Extract the (x, y) coordinate from the center of the cell holding the provided text.  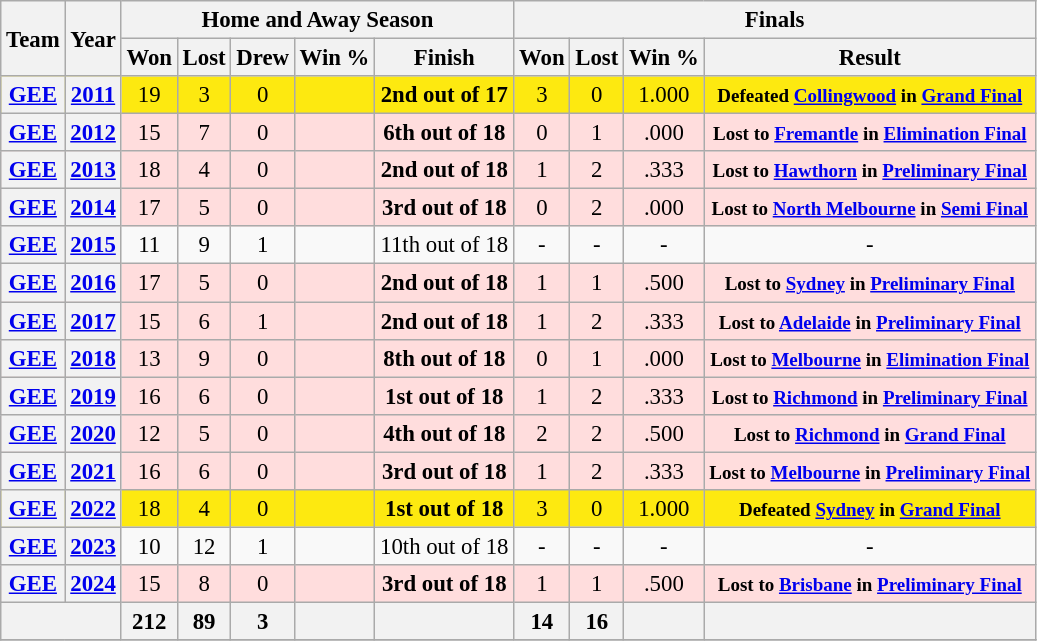
2021 (93, 471)
2nd out of 17 (444, 95)
Lost to Fremantle in Elimination Final (870, 133)
Lost to Hawthorn in Preliminary Final (870, 170)
Lost to Richmond in Grand Final (870, 433)
Result (870, 58)
Year (93, 38)
2012 (93, 133)
10 (149, 546)
13 (149, 358)
8th out of 18 (444, 358)
2016 (93, 283)
7 (204, 133)
2015 (93, 245)
2011 (93, 95)
Finals (775, 20)
Lost to Richmond in Preliminary Final (870, 396)
2017 (93, 321)
89 (204, 621)
2020 (93, 433)
Lost to Melbourne in Elimination Final (870, 358)
2013 (93, 170)
Lost to Brisbane in Preliminary Final (870, 584)
Lost to Melbourne in Preliminary Final (870, 471)
6th out of 18 (444, 133)
212 (149, 621)
Drew (262, 58)
Finish (444, 58)
4th out of 18 (444, 433)
2024 (93, 584)
8 (204, 584)
11th out of 18 (444, 245)
Defeated Sydney in Grand Final (870, 509)
10th out of 18 (444, 546)
Lost to Adelaide in Preliminary Final (870, 321)
Team (33, 38)
11 (149, 245)
14 (542, 621)
2019 (93, 396)
2014 (93, 208)
Defeated Collingwood in Grand Final (870, 95)
2022 (93, 509)
2023 (93, 546)
2018 (93, 358)
Lost to North Melbourne in Semi Final (870, 208)
Home and Away Season (318, 20)
19 (149, 95)
Lost to Sydney in Preliminary Final (870, 283)
